Detect which cell encompasses the target text, then output its (X, Y) center coordinate. 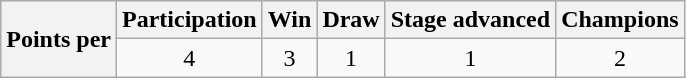
Participation (189, 20)
Points per (59, 39)
2 (620, 58)
Stage advanced (470, 20)
Draw (351, 20)
Champions (620, 20)
Win (290, 20)
3 (290, 58)
4 (189, 58)
